From the cell containing the given text, extract its center point as [X, Y] coordinate. 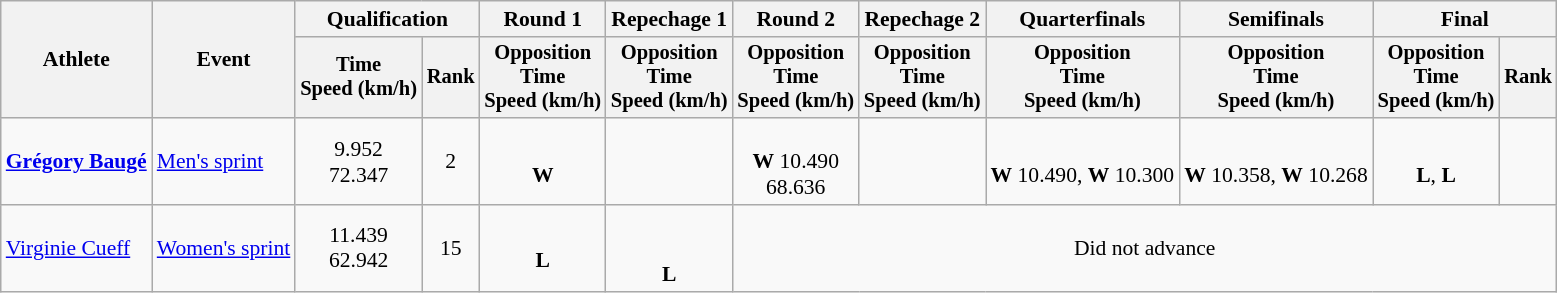
Qualification [387, 19]
Round 1 [542, 19]
Did not advance [1144, 248]
Women's sprint [224, 248]
W 10.490, W 10.300 [1083, 162]
15 [451, 248]
W 10.358, W 10.268 [1276, 162]
11.43962.942 [358, 248]
L, L [1436, 162]
Final [1465, 19]
Men's sprint [224, 162]
Repechage 2 [922, 19]
Quarterfinals [1083, 19]
W 10.49068.636 [796, 162]
Round 2 [796, 19]
Repechage 1 [670, 19]
2 [451, 162]
Event [224, 60]
TimeSpeed (km/h) [358, 78]
Athlete [76, 60]
Semifinals [1276, 19]
W [542, 162]
Grégory Baugé [76, 162]
Virginie Cueff [76, 248]
9.95272.347 [358, 162]
